Locate the cell with the specified text and output its (x, y) center coordinate. 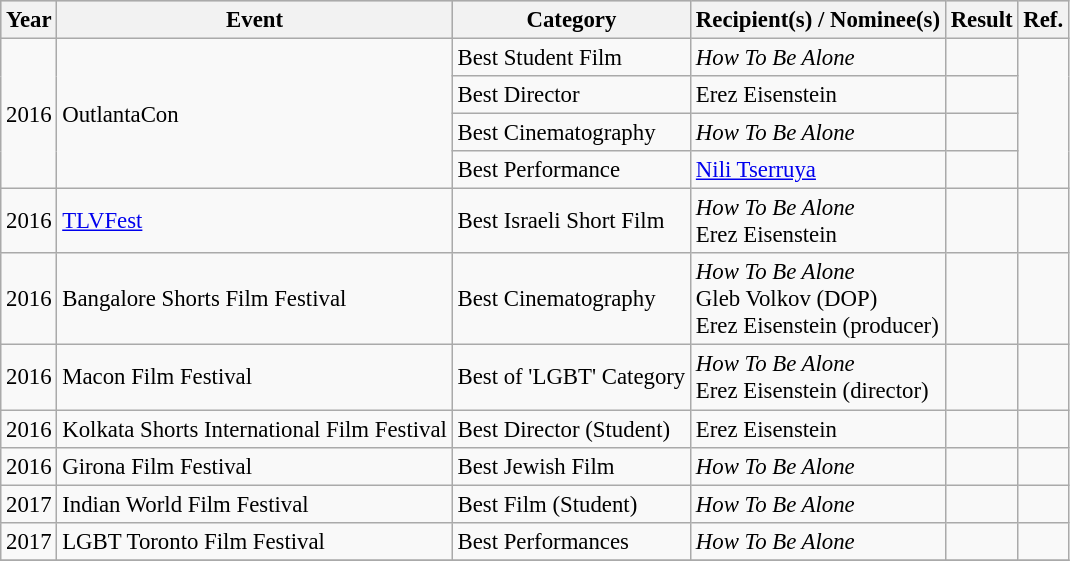
Best Film (Student) (571, 504)
Kolkata Shorts International Film Festival (254, 429)
Best Performance (571, 170)
Result (982, 20)
LGBT Toronto Film Festival (254, 541)
Best Israeli Short Film (571, 222)
OutlantaCon (254, 114)
How To Be AloneErez Eisenstein (818, 222)
Macon Film Festival (254, 378)
Best Director (571, 95)
Girona Film Festival (254, 466)
Best Director (Student) (571, 429)
Year (29, 20)
Event (254, 20)
Nili Tserruya (818, 170)
How To Be AloneGleb Volkov (DOP)Erez Eisenstein (producer) (818, 300)
TLVFest (254, 222)
Best Performances (571, 541)
Category (571, 20)
Best Jewish Film (571, 466)
How To Be AloneErez Eisenstein (director) (818, 378)
Best Student Film (571, 58)
Indian World Film Festival (254, 504)
Bangalore Shorts Film Festival (254, 300)
Best of 'LGBT' Category (571, 378)
Recipient(s) / Nominee(s) (818, 20)
Ref. (1043, 20)
